Return [x, y] of the center of cell containing provided text 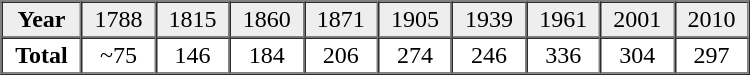
184 [267, 56]
297 [711, 56]
1788 [118, 20]
274 [415, 56]
Total [42, 56]
1860 [267, 20]
Year [42, 20]
1961 [563, 20]
146 [193, 56]
2010 [711, 20]
1815 [193, 20]
206 [341, 56]
1871 [341, 20]
304 [637, 56]
336 [563, 56]
~75 [118, 56]
2001 [637, 20]
1939 [489, 20]
1905 [415, 20]
246 [489, 56]
